Identify which cell holds the provided text, then report its [X, Y] central coordinate. 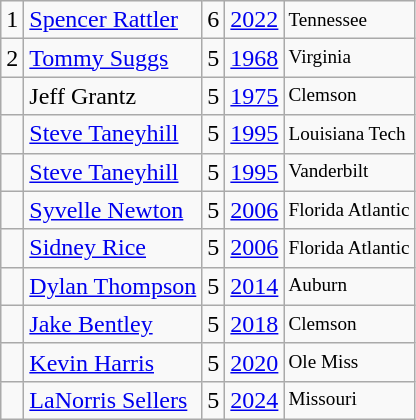
Syvelle Newton [113, 210]
Dylan Thompson [113, 286]
2020 [254, 362]
2022 [254, 20]
1975 [254, 96]
Auburn [349, 286]
Missouri [349, 400]
Kevin Harris [113, 362]
Jake Bentley [113, 324]
2024 [254, 400]
LaNorris Sellers [113, 400]
Louisiana Tech [349, 134]
1 [12, 20]
6 [214, 20]
Tommy Suggs [113, 58]
2 [12, 58]
Tennessee [349, 20]
Sidney Rice [113, 248]
Ole Miss [349, 362]
2018 [254, 324]
Virginia [349, 58]
2014 [254, 286]
Spencer Rattler [113, 20]
1968 [254, 58]
Jeff Grantz [113, 96]
Vanderbilt [349, 172]
